From the cell containing the given text, extract its center point as (X, Y) coordinate. 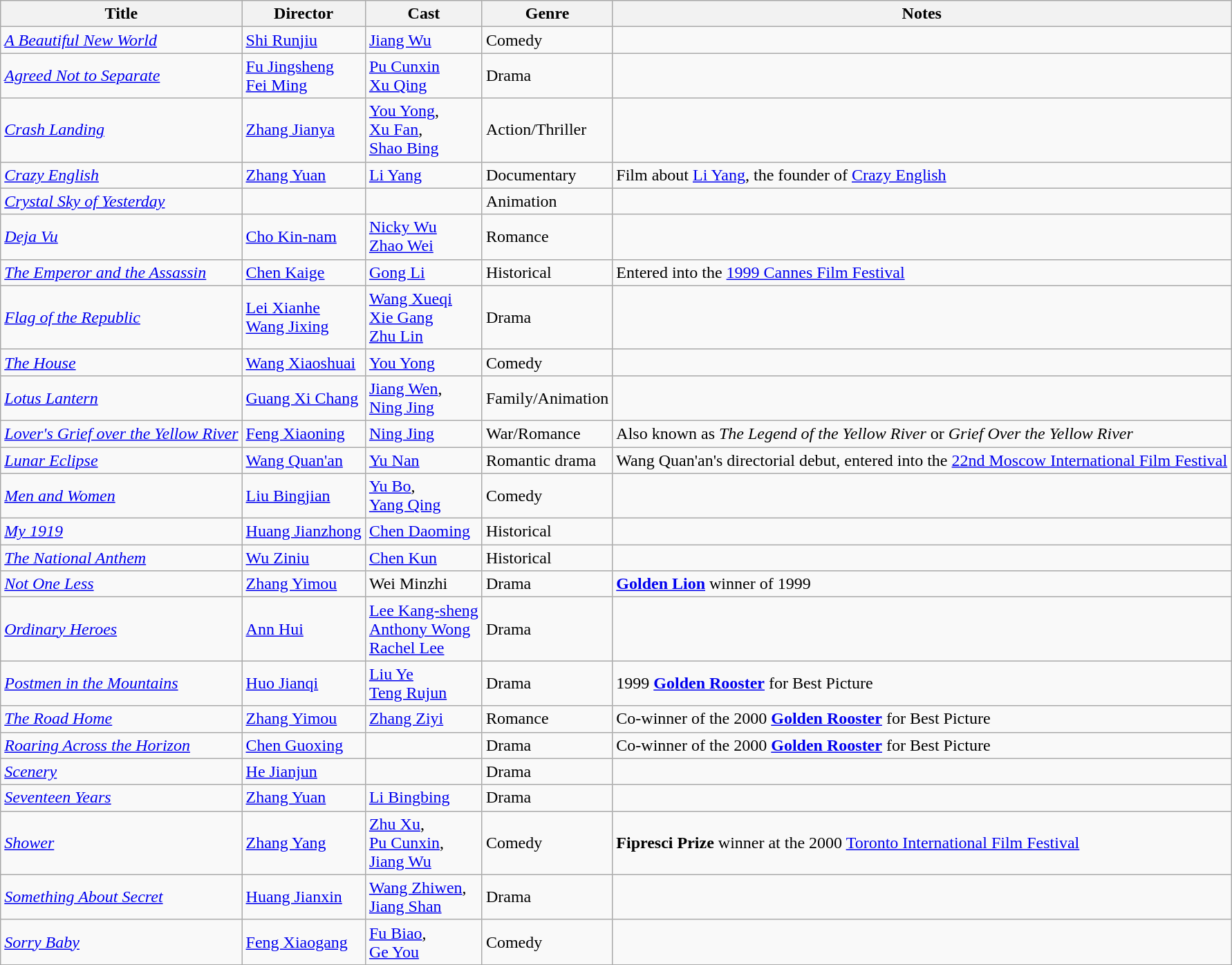
You Yong,Xu Fan,Shao Bing (423, 130)
1999 Golden Rooster for Best Picture (922, 683)
Not One Less (122, 584)
Wu Ziniu (304, 558)
War/Romance (547, 433)
Fu Jingsheng Fei Ming (304, 76)
Zhu Xu,Pu Cunxin,Jiang Wu (423, 843)
The Emperor and the Assassin (122, 272)
Golden Lion winner of 1999 (922, 584)
Agreed Not to Separate (122, 76)
Nicky Wu Zhao Wei (423, 236)
My 1919 (122, 532)
Crystal Sky of Yesterday (122, 201)
Chen Kun (423, 558)
Shower (122, 843)
Zhang Ziyi (423, 719)
Lotus Lantern (122, 398)
Wang Zhiwen,Jiang Shan (423, 897)
Scenery (122, 771)
Jiang Wu (423, 40)
Lei Xianhe Wang Jixing (304, 317)
Roaring Across the Horizon (122, 745)
Huang Jianzhong (304, 532)
Wang Quan'an's directorial debut, entered into the 22nd Moscow International Film Festival (922, 460)
Wang Xueqi Xie Gang Zhu Lin (423, 317)
Cast (423, 14)
Crash Landing (122, 130)
Pu Cunxin Xu Qing (423, 76)
Notes (922, 14)
Wang Xiaoshuai (304, 362)
You Yong (423, 362)
Documentary (547, 175)
Yu Bo,Yang Qing (423, 496)
Romantic drama (547, 460)
A Beautiful New World (122, 40)
Ann Hui (304, 629)
Zhang Yang (304, 843)
Deja Vu (122, 236)
Men and Women (122, 496)
Gong Li (423, 272)
Ning Jing (423, 433)
Feng Xiaogang (304, 941)
Crazy English (122, 175)
Title (122, 14)
Wang Quan'an (304, 460)
Jiang Wen,Ning Jing (423, 398)
Chen Kaige (304, 272)
Cho Kin-nam (304, 236)
Entered into the 1999 Cannes Film Festival (922, 272)
Family/Animation (547, 398)
Li Yang (423, 175)
Fipresci Prize winner at the 2000 Toronto International Film Festival (922, 843)
Film about Li Yang, the founder of Crazy English (922, 175)
Liu Bingjian (304, 496)
Also known as The Legend of the Yellow River or Grief Over the Yellow River (922, 433)
He Jianjun (304, 771)
Chen Guoxing (304, 745)
Chen Daoming (423, 532)
Wei Minzhi (423, 584)
Huang Jianxin (304, 897)
The Road Home (122, 719)
Sorry Baby (122, 941)
Director (304, 14)
Ordinary Heroes (122, 629)
Li Bingbing (423, 798)
Seventeen Years (122, 798)
Huo Jianqi (304, 683)
Shi Runjiu (304, 40)
Fu Biao,Ge You (423, 941)
Zhang Jianya (304, 130)
Guang Xi Chang (304, 398)
Lover's Grief over the Yellow River (122, 433)
Action/Thriller (547, 130)
Postmen in the Mountains (122, 683)
The National Anthem (122, 558)
Something About Secret (122, 897)
Yu Nan (423, 460)
Animation (547, 201)
Flag of the Republic (122, 317)
Feng Xiaoning (304, 433)
Genre (547, 14)
Lee Kang-sheng Anthony Wong Rachel Lee (423, 629)
The House (122, 362)
Lunar Eclipse (122, 460)
Liu YeTeng Rujun (423, 683)
